Pinpoint the cell where the given text exists, returning its [x, y] midpoint coordinate. 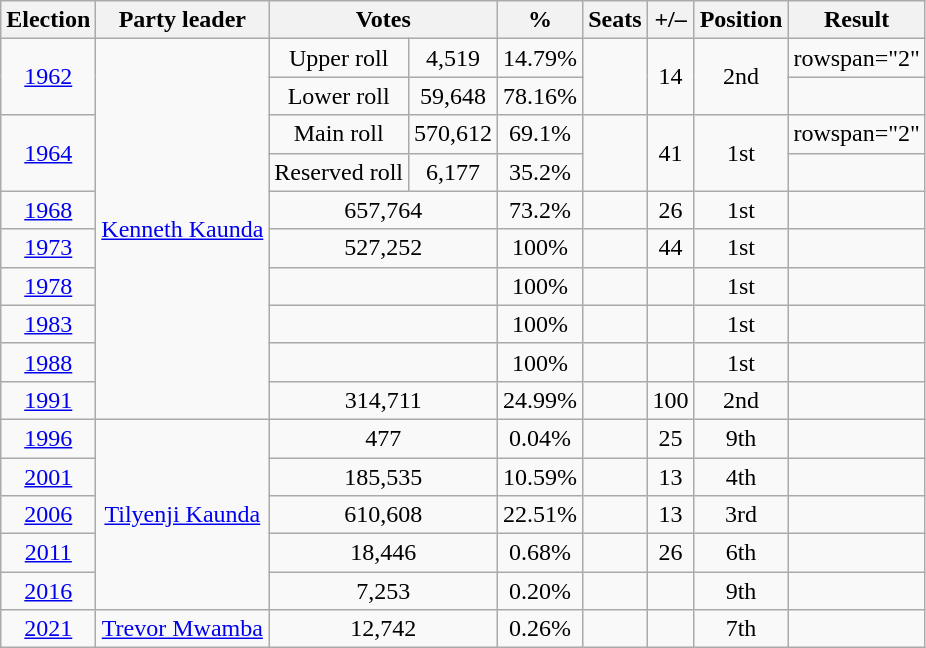
570,612 [454, 134]
1978 [48, 286]
44 [670, 248]
% [540, 20]
2021 [48, 629]
69.1% [540, 134]
1962 [48, 77]
4,519 [454, 58]
100 [670, 400]
0.20% [540, 591]
1968 [48, 210]
0.26% [540, 629]
12,742 [384, 629]
25 [670, 438]
24.99% [540, 400]
59,648 [454, 96]
Election [48, 20]
0.04% [540, 438]
0.68% [540, 553]
2006 [48, 515]
Trevor Mwamba [182, 629]
+/– [670, 20]
1991 [48, 400]
41 [670, 153]
314,711 [384, 400]
185,535 [384, 477]
1988 [48, 362]
6th [741, 553]
Tilyenji Kaunda [182, 514]
7th [741, 629]
73.2% [540, 210]
3rd [741, 515]
14 [670, 77]
Upper roll [339, 58]
527,252 [384, 248]
Reserved roll [339, 172]
2011 [48, 553]
Seats [615, 20]
1996 [48, 438]
477 [384, 438]
2001 [48, 477]
10.59% [540, 477]
Votes [384, 20]
78.16% [540, 96]
1983 [48, 324]
Kenneth Kaunda [182, 230]
Main roll [339, 134]
18,446 [384, 553]
6,177 [454, 172]
657,764 [384, 210]
2016 [48, 591]
1973 [48, 248]
610,608 [384, 515]
22.51% [540, 515]
Lower roll [339, 96]
14.79% [540, 58]
4th [741, 477]
35.2% [540, 172]
1964 [48, 153]
Position [741, 20]
Party leader [182, 20]
Result [857, 20]
7,253 [384, 591]
